Return [X, Y] of the center of cell containing provided text 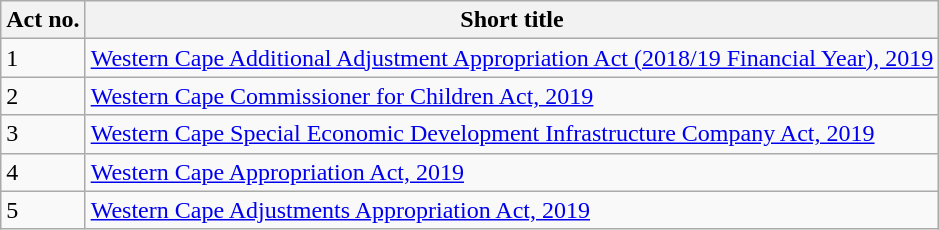
5 [43, 210]
Western Cape Commissioner for Children Act, 2019 [512, 96]
Western Cape Additional Adjustment Appropriation Act (2018/19 Financial Year), 2019 [512, 58]
1 [43, 58]
4 [43, 172]
3 [43, 134]
Western Cape Special Economic Development Infrastructure Company Act, 2019 [512, 134]
Western Cape Appropriation Act, 2019 [512, 172]
Short title [512, 20]
2 [43, 96]
Act no. [43, 20]
Western Cape Adjustments Appropriation Act, 2019 [512, 210]
